Return the (X, Y) coordinate for the center point of the cell that contains the specified text.  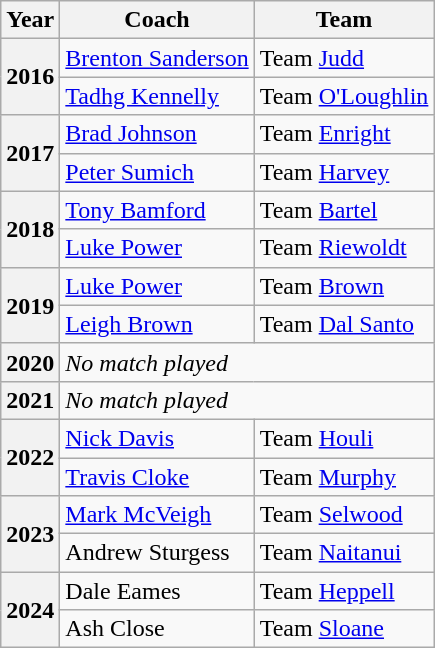
Ash Close (157, 629)
Brad Johnson (157, 134)
2021 (30, 400)
Team Judd (344, 58)
Tadhg Kennelly (157, 96)
Team Murphy (344, 477)
Team Heppell (344, 591)
Team Enright (344, 134)
Team Houli (344, 438)
2019 (30, 305)
2016 (30, 77)
Team Harvey (344, 172)
Team (344, 20)
Team Riewoldt (344, 248)
Nick Davis (157, 438)
Team Sloane (344, 629)
Coach (157, 20)
Peter Sumich (157, 172)
Travis Cloke (157, 477)
Team Brown (344, 286)
2020 (30, 362)
Andrew Sturgess (157, 553)
2017 (30, 153)
Team Dal Santo (344, 324)
2022 (30, 457)
2018 (30, 229)
Team O'Loughlin (344, 96)
Team Selwood (344, 515)
Tony Bamford (157, 210)
Brenton Sanderson (157, 58)
Mark McVeigh (157, 515)
2024 (30, 610)
Team Bartel (344, 210)
Year (30, 20)
Leigh Brown (157, 324)
Team Naitanui (344, 553)
2023 (30, 534)
Dale Eames (157, 591)
